Detect which cell encompasses the target text, then output its (X, Y) center coordinate. 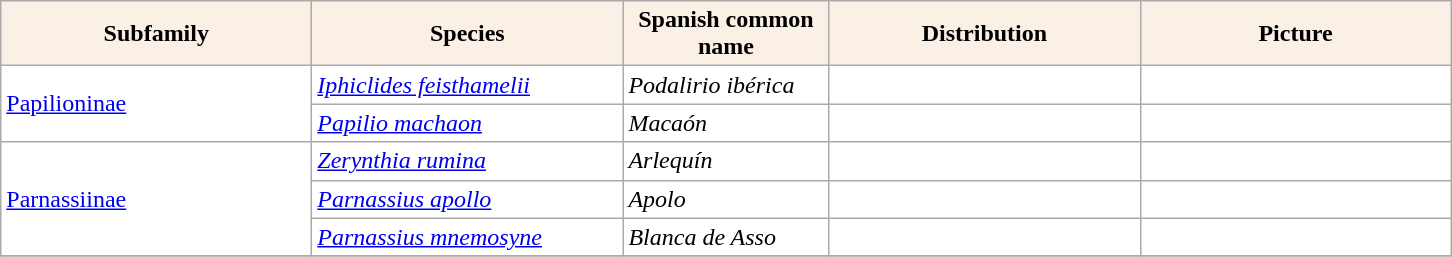
Papilioninae (156, 104)
Zerynthia rumina (468, 161)
Apolo (726, 199)
Blanca de Asso (726, 237)
Subfamily (156, 34)
Species (468, 34)
Distribution (984, 34)
Picture (1296, 34)
Arlequín (726, 161)
Podalirio ibérica (726, 85)
Parnassiinae (156, 199)
Spanish common name (726, 34)
Papilio machaon (468, 123)
Macaón (726, 123)
Parnassius apollo (468, 199)
Iphiclides feisthamelii (468, 85)
Parnassius mnemosyne (468, 237)
